Locate the cell with the specified text and output its [x, y] center coordinate. 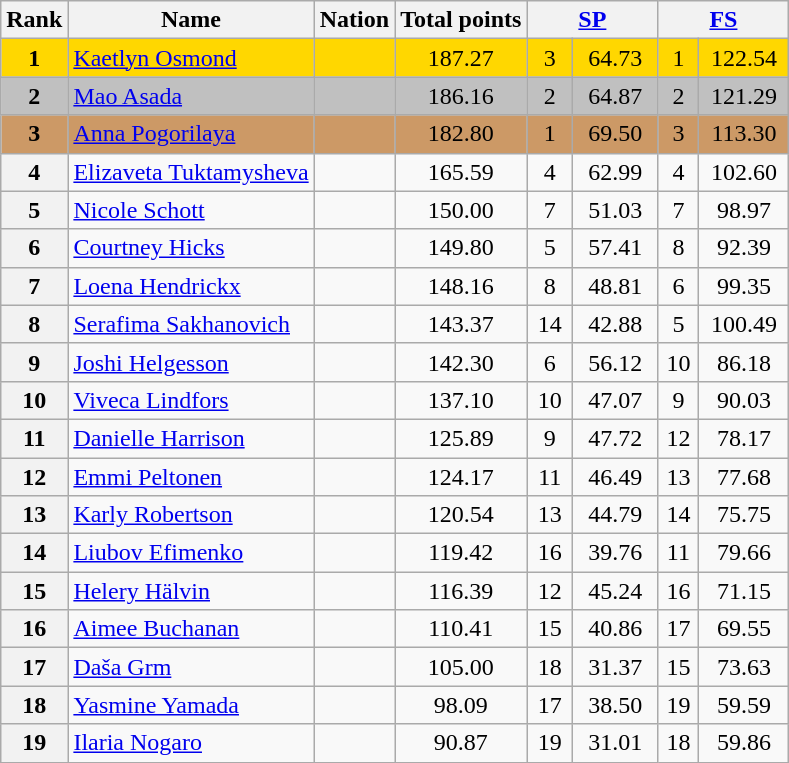
Emmi Peltonen [191, 477]
38.50 [616, 705]
99.35 [744, 286]
31.01 [616, 743]
137.10 [461, 400]
75.75 [744, 515]
182.80 [461, 134]
78.17 [744, 438]
102.60 [744, 172]
113.30 [744, 134]
Mao Asada [191, 96]
Viveca Lindfors [191, 400]
116.39 [461, 591]
90.87 [461, 743]
64.87 [616, 96]
FS [724, 20]
148.16 [461, 286]
125.89 [461, 438]
46.49 [616, 477]
Courtney Hicks [191, 248]
59.59 [744, 705]
186.16 [461, 96]
47.07 [616, 400]
Ilaria Nogaro [191, 743]
Total points [461, 20]
69.55 [744, 629]
47.72 [616, 438]
Nicole Schott [191, 210]
105.00 [461, 667]
71.15 [744, 591]
124.17 [461, 477]
Joshi Helgesson [191, 362]
143.37 [461, 324]
98.09 [461, 705]
187.27 [461, 58]
79.66 [744, 553]
121.29 [744, 96]
110.41 [461, 629]
90.03 [744, 400]
31.37 [616, 667]
98.97 [744, 210]
SP [592, 20]
Elizaveta Tuktamysheva [191, 172]
73.63 [744, 667]
62.99 [616, 172]
Danielle Harrison [191, 438]
Karly Robertson [191, 515]
56.12 [616, 362]
Daša Grm [191, 667]
Aimee Buchanan [191, 629]
45.24 [616, 591]
165.59 [461, 172]
59.86 [744, 743]
149.80 [461, 248]
57.41 [616, 248]
77.68 [744, 477]
Loena Hendrickx [191, 286]
119.42 [461, 553]
122.54 [744, 58]
Liubov Efimenko [191, 553]
92.39 [744, 248]
44.79 [616, 515]
Name [191, 20]
40.86 [616, 629]
42.88 [616, 324]
Serafima Sakhanovich [191, 324]
51.03 [616, 210]
Rank [34, 20]
100.49 [744, 324]
69.50 [616, 134]
Nation [354, 20]
86.18 [744, 362]
48.81 [616, 286]
Kaetlyn Osmond [191, 58]
120.54 [461, 515]
64.73 [616, 58]
39.76 [616, 553]
Helery Hälvin [191, 591]
142.30 [461, 362]
Yasmine Yamada [191, 705]
Anna Pogorilaya [191, 134]
150.00 [461, 210]
